Find where the given text appears and provide that cell's center as [X, Y] coordinate. 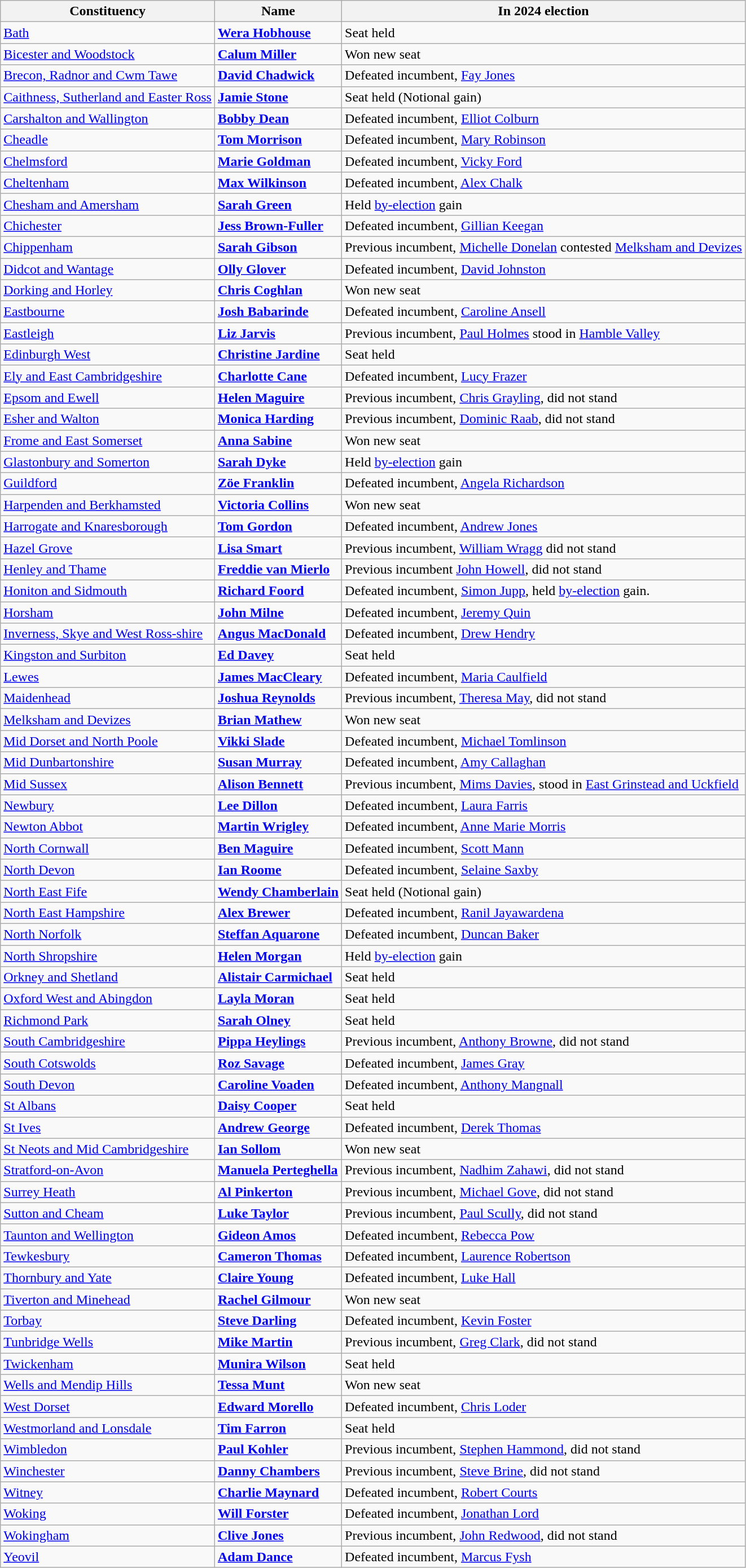
Defeated incumbent, Derek Thomas [544, 1127]
Zöe Franklin [278, 483]
Sutton and Cheam [108, 1213]
Freddie van Mierlo [278, 569]
Richmond Park [108, 1020]
Susan Murray [278, 763]
Previous incumbent John Howell, did not stand [544, 569]
James MacCleary [278, 677]
Anna Sabine [278, 441]
Previous incumbent, Chris Grayling, did not stand [544, 398]
Gideon Amos [278, 1235]
Harrogate and Knaresborough [108, 526]
Previous incumbent, Michelle Donelan contested Melksham and Devizes [544, 247]
Caroline Voaden [278, 1085]
Christine Jardine [278, 355]
Monica Harding [278, 419]
Oxford West and Abingdon [108, 999]
Pippa Heylings [278, 1042]
Lee Dillon [278, 805]
Defeated incumbent, Jeremy Quin [544, 612]
Alex Brewer [278, 913]
Defeated incumbent, Jonathan Lord [544, 1514]
Previous incumbent, Anthony Browne, did not stand [544, 1042]
Defeated incumbent, Anne Marie Morris [544, 827]
Previous incumbent, Greg Clark, did not stand [544, 1342]
Richard Foord [278, 591]
Witney [108, 1492]
Defeated incumbent, Scott Mann [544, 848]
Will Forster [278, 1514]
Brian Mathew [278, 720]
Joshua Reynolds [278, 698]
Lewes [108, 677]
Previous incumbent, Steve Brine, did not stand [544, 1471]
Vikki Slade [278, 741]
Defeated incumbent, Laurence Robertson [544, 1256]
West Dorset [108, 1407]
Defeated incumbent, Selaine Saxby [544, 870]
Max Wilkinson [278, 183]
Tom Morrison [278, 140]
Honiton and Sidmouth [108, 591]
Tim Farron [278, 1428]
St Albans [108, 1106]
Chesham and Amersham [108, 204]
Chris Coghlan [278, 290]
Previous incumbent, Michael Gove, did not stand [544, 1192]
Orkney and Shetland [108, 977]
Edward Morello [278, 1407]
Mike Martin [278, 1342]
Victoria Collins [278, 505]
Jamie Stone [278, 97]
Defeated incumbent, Chris Loder [544, 1407]
Winchester [108, 1471]
North East Hampshire [108, 913]
North Devon [108, 870]
Defeated incumbent, David Johnston [544, 269]
Luke Taylor [278, 1213]
Bobby Dean [278, 118]
Frome and East Somerset [108, 441]
South Cambridgeshire [108, 1042]
Charlotte Cane [278, 376]
Defeated incumbent, Luke Hall [544, 1278]
Guildford [108, 483]
Sarah Green [278, 204]
Cameron Thomas [278, 1256]
Wimbledon [108, 1450]
Mid Dunbartonshire [108, 763]
Clive Jones [278, 1535]
Defeated incumbent, Laura Farris [544, 805]
Defeated incumbent, Rebecca Pow [544, 1235]
Defeated incumbent, Maria Caulfield [544, 677]
Alistair Carmichael [278, 977]
Defeated incumbent, Simon Jupp, held by-election gain. [544, 591]
Sarah Dyke [278, 462]
Maidenhead [108, 698]
Woking [108, 1514]
St Neots and Mid Cambridgeshire [108, 1149]
Dorking and Horley [108, 290]
Defeated incumbent, Kevin Foster [544, 1321]
Hazel Grove [108, 548]
Defeated incumbent, Elliot Colburn [544, 118]
South Devon [108, 1085]
Tunbridge Wells [108, 1342]
Henley and Thame [108, 569]
Danny Chambers [278, 1471]
Chichester [108, 226]
Adam Dance [278, 1557]
Torbay [108, 1321]
Olly Glover [278, 269]
Defeated incumbent, Ranil Jayawardena [544, 913]
Previous incumbent, Mims Davies, stood in East Grinstead and Uckfield [544, 784]
South Cotswolds [108, 1063]
Lisa Smart [278, 548]
Sarah Olney [278, 1020]
Steffan Aquarone [278, 934]
Previous incumbent, John Redwood, did not stand [544, 1535]
Constituency [108, 11]
Marie Goldman [278, 161]
Defeated incumbent, James Gray [544, 1063]
Mid Dorset and North Poole [108, 741]
Thornbury and Yate [108, 1278]
Previous incumbent, Paul Holmes stood in Hamble Valley [544, 333]
Defeated incumbent, Anthony Mangnall [544, 1085]
Taunton and Wellington [108, 1235]
Newbury [108, 805]
Harpenden and Berkhamsted [108, 505]
Brecon, Radnor and Cwm Tawe [108, 76]
Cheadle [108, 140]
Esher and Walton [108, 419]
Tom Gordon [278, 526]
Name [278, 11]
Previous incumbent, Stephen Hammond, did not stand [544, 1450]
Helen Maguire [278, 398]
Charlie Maynard [278, 1492]
Caithness, Sutherland and Easter Ross [108, 97]
Defeated incumbent, Lucy Frazer [544, 376]
Previous incumbent, Nadhim Zahawi, did not stand [544, 1170]
Liz Jarvis [278, 333]
Defeated incumbent, Andrew Jones [544, 526]
North Shropshire [108, 956]
Steve Darling [278, 1321]
Ben Maguire [278, 848]
Josh Babarinde [278, 312]
Glastonbury and Somerton [108, 462]
Kingston and Surbiton [108, 655]
North East Fife [108, 891]
Defeated incumbent, Marcus Fysh [544, 1557]
Defeated incumbent, Mary Robinson [544, 140]
Andrew George [278, 1127]
Wokingham [108, 1535]
Calum Miller [278, 54]
Tiverton and Minehead [108, 1299]
Previous incumbent, Paul Scully, did not stand [544, 1213]
Tessa Munt [278, 1385]
Helen Morgan [278, 956]
Twickenham [108, 1364]
Defeated incumbent, Gillian Keegan [544, 226]
Defeated incumbent, Vicky Ford [544, 161]
Daisy Cooper [278, 1106]
Mid Sussex [108, 784]
Munira Wilson [278, 1364]
Roz Savage [278, 1063]
Martin Wrigley [278, 827]
Inverness, Skye and West Ross-shire [108, 634]
Angus MacDonald [278, 634]
Ian Roome [278, 870]
Chelmsford [108, 161]
Carshalton and Wallington [108, 118]
David Chadwick [278, 76]
Rachel Gilmour [278, 1299]
Eastleigh [108, 333]
Horsham [108, 612]
Sarah Gibson [278, 247]
Defeated incumbent, Fay Jones [544, 76]
Bath [108, 33]
Eastbourne [108, 312]
Ian Sollom [278, 1149]
Surrey Heath [108, 1192]
Newton Abbot [108, 827]
In 2024 election [544, 11]
Claire Young [278, 1278]
North Cornwall [108, 848]
Ely and East Cambridgeshire [108, 376]
Melksham and Devizes [108, 720]
Defeated incumbent, Amy Callaghan [544, 763]
Defeated incumbent, Duncan Baker [544, 934]
Jess Brown-Fuller [278, 226]
Defeated incumbent, Alex Chalk [544, 183]
Wells and Mendip Hills [108, 1385]
Previous incumbent, Dominic Raab, did not stand [544, 419]
Previous incumbent, Theresa May, did not stand [544, 698]
North Norfolk [108, 934]
Defeated incumbent, Caroline Ansell [544, 312]
Cheltenham [108, 183]
Defeated incumbent, Drew Hendry [544, 634]
Stratford-on-Avon [108, 1170]
Layla Moran [278, 999]
Didcot and Wantage [108, 269]
Defeated incumbent, Michael Tomlinson [544, 741]
John Milne [278, 612]
Defeated incumbent, Angela Richardson [544, 483]
Yeovil [108, 1557]
Al Pinkerton [278, 1192]
Epsom and Ewell [108, 398]
Ed Davey [278, 655]
Previous incumbent, William Wragg did not stand [544, 548]
Chippenham [108, 247]
Manuela Perteghella [278, 1170]
Westmorland and Lonsdale [108, 1428]
Defeated incumbent, Robert Courts [544, 1492]
Edinburgh West [108, 355]
Bicester and Woodstock [108, 54]
Wera Hobhouse [278, 33]
St Ives [108, 1127]
Tewkesbury [108, 1256]
Wendy Chamberlain [278, 891]
Alison Bennett [278, 784]
Paul Kohler [278, 1450]
